Output the (x, y) coordinate of the center of the cell containing the given text.  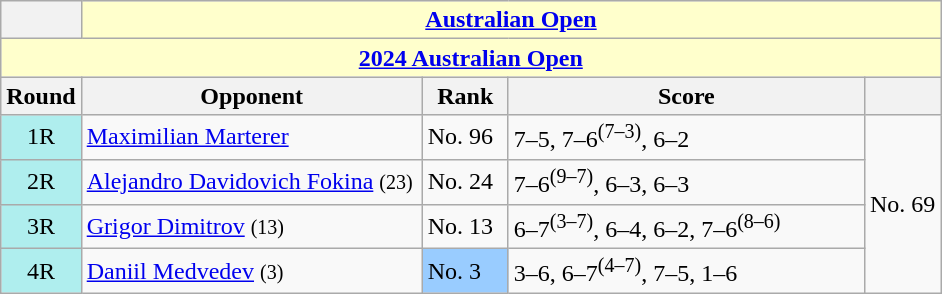
7–6(9–7), 6–3, 6–3 (686, 182)
No. 13 (465, 226)
No. 24 (465, 182)
Alejandro Davidovich Fokina (23) (252, 182)
Daniil Medvedev (3) (252, 272)
3–6, 6–7(4–7), 7–5, 1–6 (686, 272)
1R (41, 138)
4R (41, 272)
Score (686, 96)
No. 96 (465, 138)
2R (41, 182)
No. 69 (902, 204)
Australian Open (511, 20)
Opponent (252, 96)
Grigor Dimitrov (13) (252, 226)
Round (41, 96)
Rank (465, 96)
No. 3 (465, 272)
2024 Australian Open (471, 58)
7–5, 7–6(7–3), 6–2 (686, 138)
3R (41, 226)
Maximilian Marterer (252, 138)
6–7(3–7), 6–4, 6–2, 7–6(8–6) (686, 226)
